Output the (X, Y) coordinate of the center of the cell containing the given text.  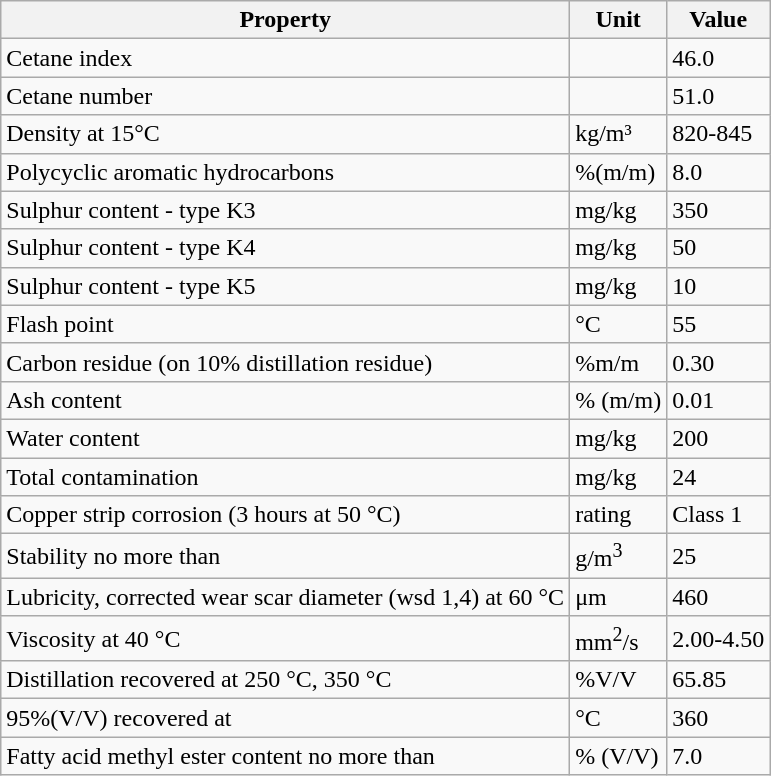
rating (618, 515)
Sulphur content - type K5 (286, 286)
Sulphur content - type K4 (286, 248)
25 (718, 556)
7.0 (718, 756)
46.0 (718, 58)
Lubricity, corrected wear scar diameter (wsd 1,4) at 60 °C (286, 597)
460 (718, 597)
Class 1 (718, 515)
Density at 15°C (286, 134)
Copper strip corrosion (3 hours at 50 °C) (286, 515)
Total contamination (286, 477)
Cetane number (286, 96)
Value (718, 20)
Distillation recovered at 250 °C, 350 °C (286, 680)
360 (718, 718)
200 (718, 438)
%V/V (618, 680)
0.30 (718, 362)
55 (718, 324)
50 (718, 248)
Cetane index (286, 58)
Carbon residue (on 10% distillation residue) (286, 362)
Property (286, 20)
% (m/m) (618, 400)
24 (718, 477)
Unit (618, 20)
mm2/s (618, 638)
2.00-4.50 (718, 638)
g/m3 (618, 556)
51.0 (718, 96)
350 (718, 210)
820-845 (718, 134)
Fatty acid methyl ester content no more than (286, 756)
% (V/V) (618, 756)
%(m/m) (618, 172)
Ash content (286, 400)
Water content (286, 438)
kg/m³ (618, 134)
Sulphur content - type K3 (286, 210)
65.85 (718, 680)
95%(V/V) recovered at (286, 718)
Stability no more than (286, 556)
μm (618, 597)
Viscosity at 40 °C (286, 638)
0.01 (718, 400)
Polycyclic aromatic hydrocarbons (286, 172)
10 (718, 286)
%m/m (618, 362)
8.0 (718, 172)
Flash point (286, 324)
